For the text-containing cell, return its midpoint in (X, Y) coordinate format. 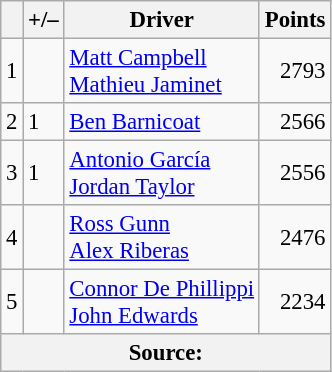
2234 (294, 302)
Connor De Phillippi John Edwards (162, 302)
2793 (294, 72)
2 (12, 122)
Ross Gunn Alex Riberas (162, 238)
5 (12, 302)
+/– (44, 20)
Ben Barnicoat (162, 122)
Points (294, 20)
4 (12, 238)
2556 (294, 174)
Matt Campbell Mathieu Jaminet (162, 72)
2476 (294, 238)
3 (12, 174)
Driver (162, 20)
2566 (294, 122)
Antonio García Jordan Taylor (162, 174)
Source: (166, 353)
